Determine the (x, y) coordinate at the center of the cell enclosing the given text.  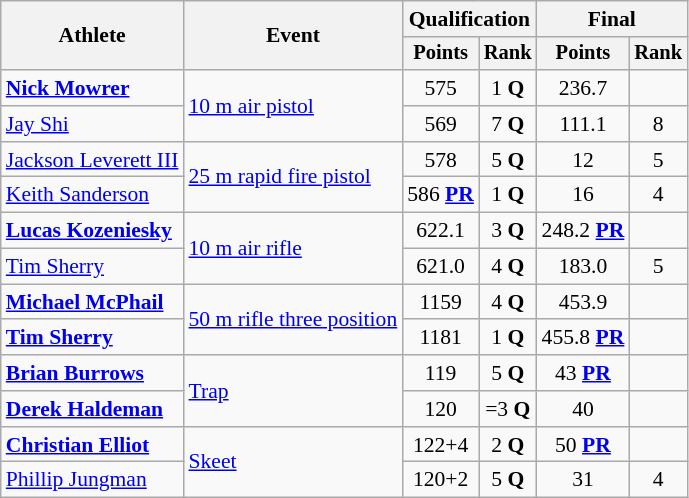
Michael McPhail (92, 302)
248.2 PR (584, 231)
Derek Haldeman (92, 409)
10 m air pistol (292, 106)
7 Q (508, 124)
=3 Q (508, 409)
586 PR (440, 195)
Event (292, 36)
25 m rapid fire pistol (292, 178)
453.9 (584, 302)
12 (584, 160)
43 PR (584, 373)
1159 (440, 302)
183.0 (584, 267)
2 Q (508, 445)
120+2 (440, 480)
111.1 (584, 124)
622.1 (440, 231)
Jackson Leverett III (92, 160)
Christian Elliot (92, 445)
1181 (440, 338)
119 (440, 373)
Nick Mowrer (92, 88)
621.0 (440, 267)
120 (440, 409)
Phillip Jungman (92, 480)
Athlete (92, 36)
578 (440, 160)
40 (584, 409)
455.8 PR (584, 338)
569 (440, 124)
16 (584, 195)
Keith Sanderson (92, 195)
Qualification (469, 19)
50 m rifle three position (292, 320)
10 m air rifle (292, 248)
Lucas Kozeniesky (92, 231)
Final (612, 19)
8 (658, 124)
50 PR (584, 445)
236.7 (584, 88)
3 Q (508, 231)
Skeet (292, 462)
575 (440, 88)
31 (584, 480)
Jay Shi (92, 124)
Brian Burrows (92, 373)
122+4 (440, 445)
Trap (292, 390)
